Search for the cell housing the specified text and yield its (X, Y) center coordinate. 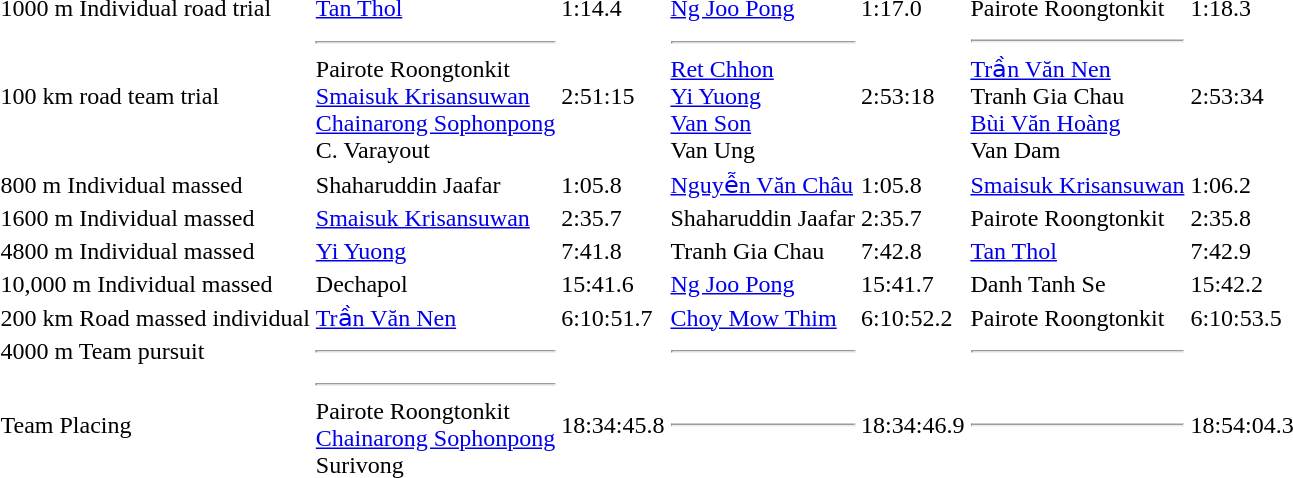
Nguyễn Văn Châu (763, 184)
Trần Văn Nen (435, 318)
7:42.8 (913, 251)
2:53:18 (913, 96)
Tranh Gia Chau (763, 251)
Yi Yuong (435, 251)
Dechapol (435, 284)
Trần Văn NenTranh Gia ChauBùi Văn HoàngVan Dam (1078, 96)
Choy Mow Thim (763, 318)
Ng Joo Pong (763, 284)
15:41.7 (913, 284)
Ret ChhonYi YuongVan SonVan Ung (763, 96)
Pairote RoongtonkitSmaisuk KrisansuwanChainarong SophonpongC. Varayout (435, 96)
6:10:52.2 (913, 318)
6:10:51.7 (613, 318)
15:41.6 (613, 284)
2:51:15 (613, 96)
7:41.8 (613, 251)
Tan Thol (1078, 251)
Danh Tanh Se (1078, 284)
